Return the [x, y] coordinate for the center point of the cell that contains the specified text.  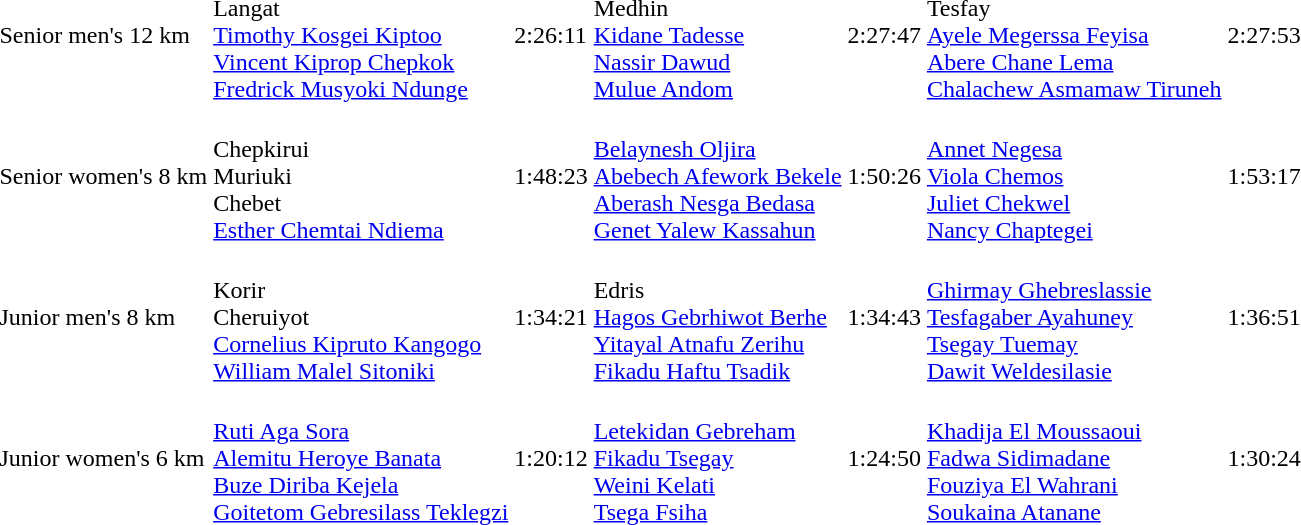
1:50:26 [884, 176]
Belaynesh OljiraAbebech Afework BekeleAberash Nesga BedasaGenet Yalew Kassahun [718, 176]
1:34:43 [884, 317]
Ghirmay GhebreslassieTesfagaber AyahuneyTsegay TuemayDawit Weldesilasie [1074, 317]
ChepkiruiMuriukiChebetEsther Chemtai Ndiema [361, 176]
1:34:21 [551, 317]
Annet NegesaViola ChemosJuliet ChekwelNancy Chaptegei [1074, 176]
1:48:23 [551, 176]
KorirCheruiyotCornelius Kipruto KangogoWilliam Malel Sitoniki [361, 317]
EdrisHagos Gebrhiwot BerheYitayal Atnafu ZerihuFikadu Haftu Tsadik [718, 317]
